Return the (X, Y) coordinate for the center point of the cell that contains the specified text.  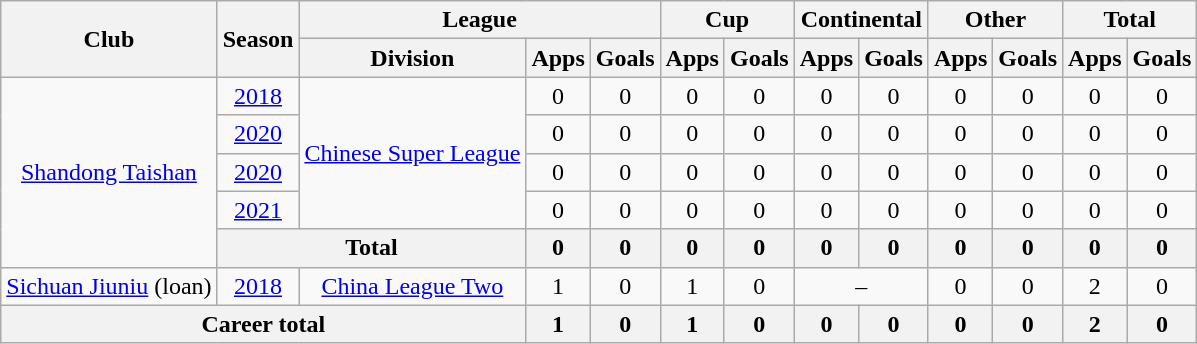
Club (109, 39)
Other (995, 20)
League (480, 20)
2021 (258, 210)
Chinese Super League (412, 153)
Sichuan Jiuniu (loan) (109, 286)
Cup (727, 20)
Career total (264, 324)
China League Two (412, 286)
Continental (861, 20)
– (861, 286)
Shandong Taishan (109, 172)
Division (412, 58)
Season (258, 39)
